Determine the (X, Y) coordinate at the center of the cell enclosing the given text.  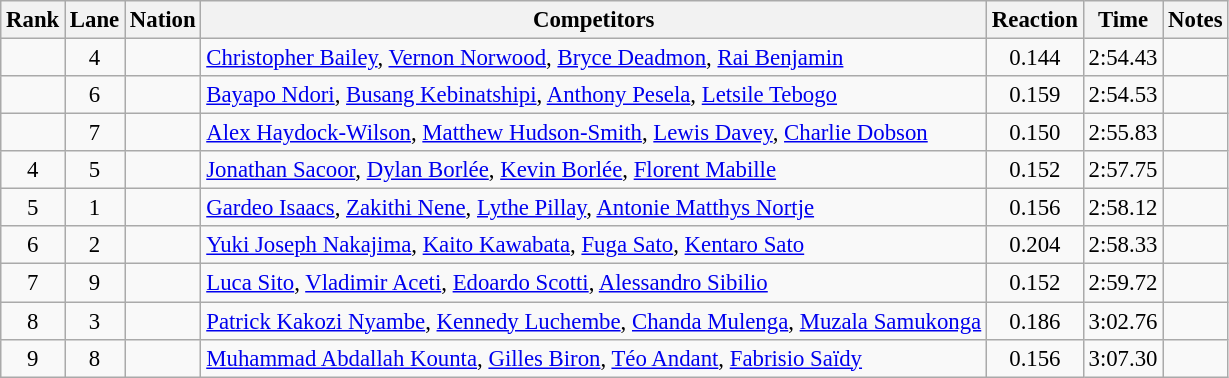
0.204 (1036, 245)
2:54.43 (1123, 58)
Luca Sito, Vladimir Aceti, Edoardo Scotti, Alessandro Sibilio (594, 283)
Yuki Joseph Nakajima, Kaito Kawabata, Fuga Sato, Kentaro Sato (594, 245)
0.159 (1036, 95)
Patrick Kakozi Nyambe, Kennedy Luchembe, Chanda Mulenga, Muzala Samukonga (594, 321)
3 (95, 321)
Competitors (594, 20)
2:55.83 (1123, 133)
Jonathan Sacoor, Dylan Borlée, Kevin Borlée, Florent Mabille (594, 170)
2:58.33 (1123, 245)
2 (95, 245)
3:02.76 (1123, 321)
Muhammad Abdallah Kounta, Gilles Biron, Téo Andant, Fabrisio Saïdy (594, 358)
2:54.53 (1123, 95)
Alex Haydock-Wilson, Matthew Hudson-Smith, Lewis Davey, Charlie Dobson (594, 133)
Notes (1196, 20)
2:57.75 (1123, 170)
Christopher Bailey, Vernon Norwood, Bryce Deadmon, Rai Benjamin (594, 58)
Time (1123, 20)
1 (95, 208)
Bayapo Ndori, Busang Kebinatshipi, Anthony Pesela, Letsile Tebogo (594, 95)
Nation (163, 20)
Gardeo Isaacs, Zakithi Nene, Lythe Pillay, Antonie Matthys Nortje (594, 208)
0.150 (1036, 133)
Rank (33, 20)
0.186 (1036, 321)
Lane (95, 20)
2:59.72 (1123, 283)
3:07.30 (1123, 358)
Reaction (1036, 20)
0.144 (1036, 58)
2:58.12 (1123, 208)
